Pinpoint the cell where the given text exists, returning its (x, y) midpoint coordinate. 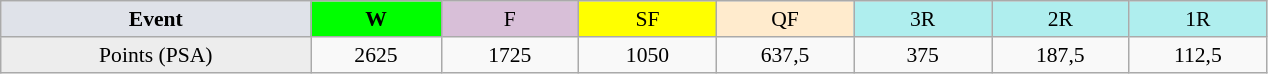
Points (PSA) (156, 55)
112,5 (1198, 55)
1050 (648, 55)
187,5 (1061, 55)
2R (1061, 19)
W (376, 19)
SF (648, 19)
Event (156, 19)
QF (785, 19)
F (510, 19)
375 (923, 55)
1R (1198, 19)
1725 (510, 55)
2625 (376, 55)
3R (923, 19)
637,5 (785, 55)
